Locate the cell with the specified text and output its (X, Y) center coordinate. 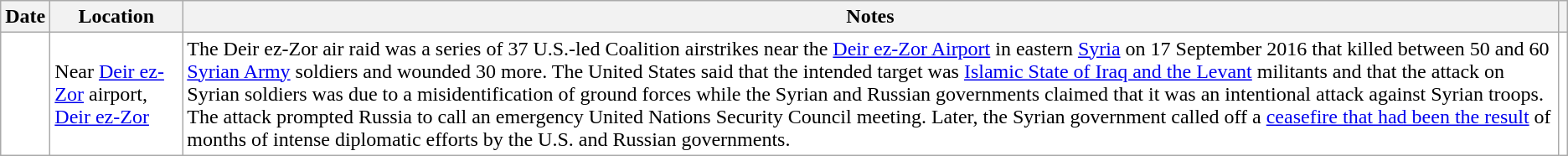
Notes (870, 17)
Location (116, 17)
Date (25, 17)
Near Deir ez-Zor airport, Deir ez-Zor (116, 94)
